For the text-containing cell, return its midpoint in (X, Y) coordinate format. 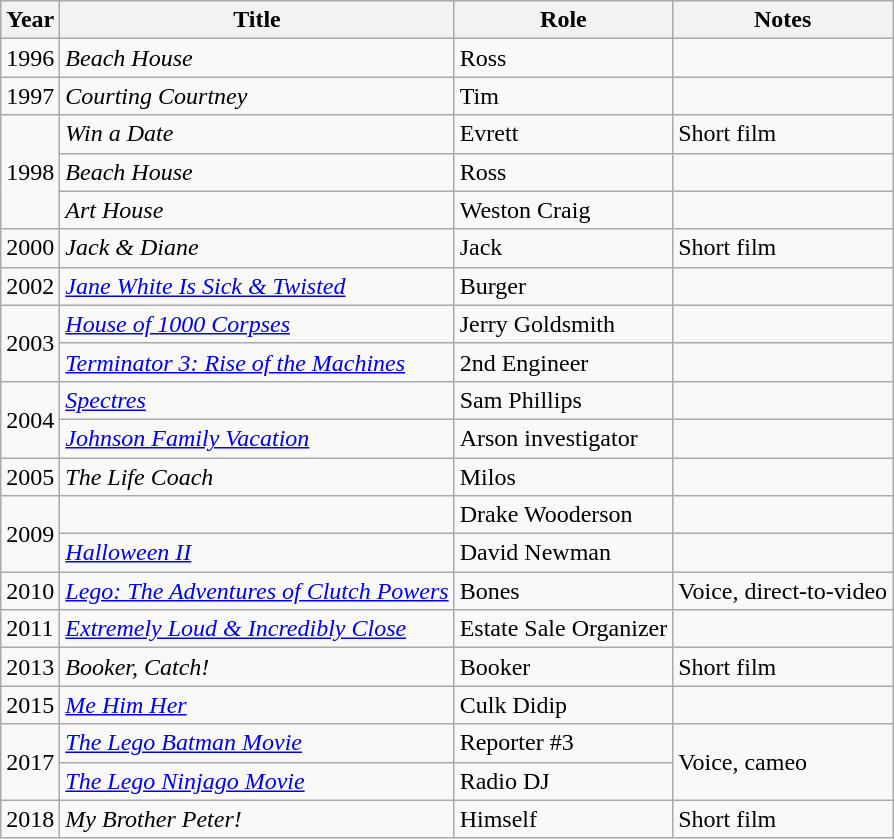
Estate Sale Organizer (564, 629)
2017 (30, 762)
Year (30, 20)
Weston Craig (564, 210)
Booker (564, 667)
Win a Date (257, 134)
Voice, direct-to-video (783, 591)
Art House (257, 210)
The Lego Ninjago Movie (257, 781)
Notes (783, 20)
2010 (30, 591)
Reporter #3 (564, 743)
David Newman (564, 553)
Me Him Her (257, 705)
1997 (30, 96)
Arson investigator (564, 438)
Jerry Goldsmith (564, 324)
Jane White Is Sick & Twisted (257, 286)
The Life Coach (257, 477)
2011 (30, 629)
House of 1000 Corpses (257, 324)
2018 (30, 819)
Himself (564, 819)
Jack (564, 248)
Johnson Family Vacation (257, 438)
2002 (30, 286)
Tim (564, 96)
Milos (564, 477)
2000 (30, 248)
Sam Phillips (564, 400)
2009 (30, 534)
2nd Engineer (564, 362)
Jack & Diane (257, 248)
Lego: The Adventures of Clutch Powers (257, 591)
Drake Wooderson (564, 515)
Halloween II (257, 553)
Voice, cameo (783, 762)
Bones (564, 591)
My Brother Peter! (257, 819)
2013 (30, 667)
2015 (30, 705)
Booker, Catch! (257, 667)
Evrett (564, 134)
2005 (30, 477)
2004 (30, 419)
Role (564, 20)
The Lego Batman Movie (257, 743)
Title (257, 20)
Terminator 3: Rise of the Machines (257, 362)
2003 (30, 343)
1996 (30, 58)
Spectres (257, 400)
Extremely Loud & Incredibly Close (257, 629)
Radio DJ (564, 781)
Courting Courtney (257, 96)
1998 (30, 172)
Culk Didip (564, 705)
Burger (564, 286)
